Find where the given text appears and provide that cell's center as (x, y) coordinate. 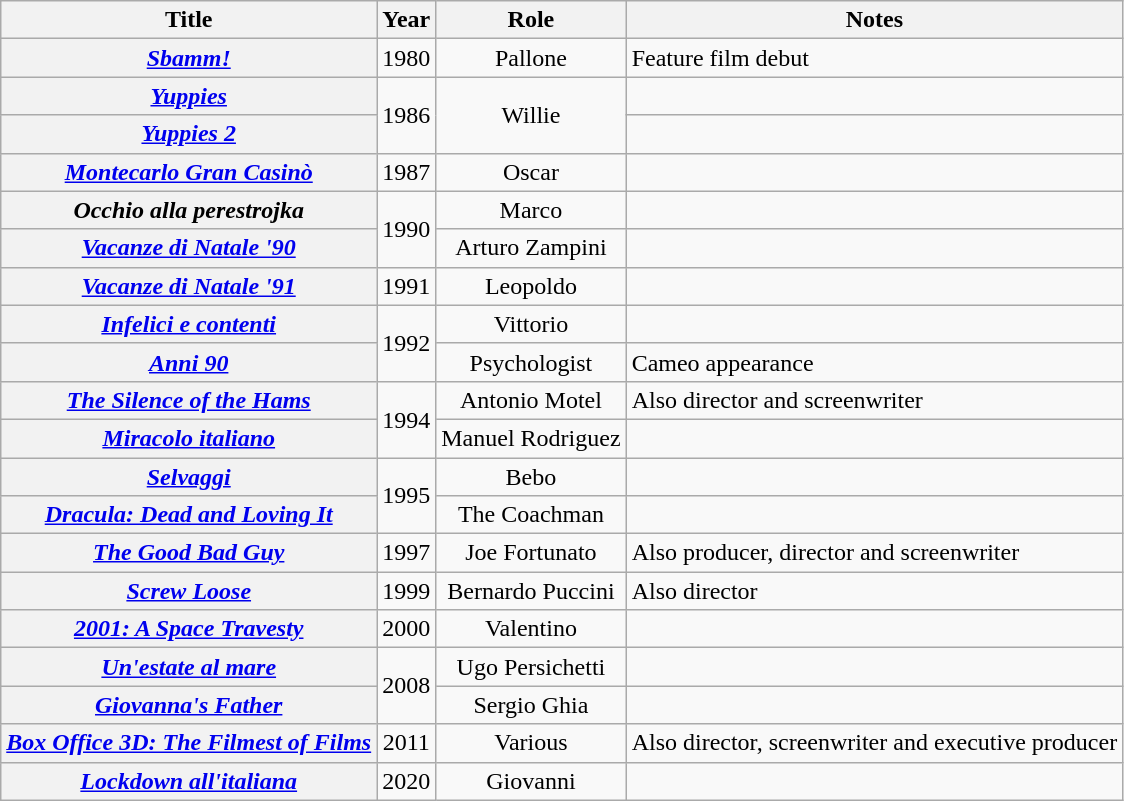
The Good Bad Guy (189, 553)
Willie (531, 115)
Manuel Rodriguez (531, 438)
Ugo Persichetti (531, 667)
Feature film debut (874, 58)
Giovanni (531, 781)
Also director, screenwriter and executive producer (874, 743)
Lockdown all'italiana (189, 781)
Montecarlo Gran Casinò (189, 172)
1999 (406, 591)
Bebo (531, 477)
Year (406, 20)
1980 (406, 58)
1995 (406, 496)
Selvaggi (189, 477)
Giovanna's Father (189, 705)
Miracolo italiano (189, 438)
Various (531, 743)
Valentino (531, 629)
Notes (874, 20)
Yuppies 2 (189, 134)
Infelici e contenti (189, 324)
Screw Loose (189, 591)
Vacanze di Natale '90 (189, 248)
2001: A Space Travesty (189, 629)
Sbamm! (189, 58)
Bernardo Puccini (531, 591)
1994 (406, 419)
2000 (406, 629)
Role (531, 20)
Anni 90 (189, 362)
Dracula: Dead and Loving It (189, 515)
The Silence of the Hams (189, 400)
Pallone (531, 58)
Un'estate al mare (189, 667)
Sergio Ghia (531, 705)
Psychologist (531, 362)
Vacanze di Natale '91 (189, 286)
Title (189, 20)
Cameo appearance (874, 362)
Leopoldo (531, 286)
Oscar (531, 172)
Marco (531, 210)
1990 (406, 229)
Antonio Motel (531, 400)
The Coachman (531, 515)
2008 (406, 686)
Occhio alla perestrojka (189, 210)
1986 (406, 115)
Vittorio (531, 324)
1987 (406, 172)
Arturo Zampini (531, 248)
Also director and screenwriter (874, 400)
Yuppies (189, 96)
1992 (406, 343)
2011 (406, 743)
2020 (406, 781)
Also producer, director and screenwriter (874, 553)
Box Office 3D: The Filmest of Films (189, 743)
Also director (874, 591)
1997 (406, 553)
1991 (406, 286)
Joe Fortunato (531, 553)
